Detect which cell encompasses the target text, then output its [X, Y] center coordinate. 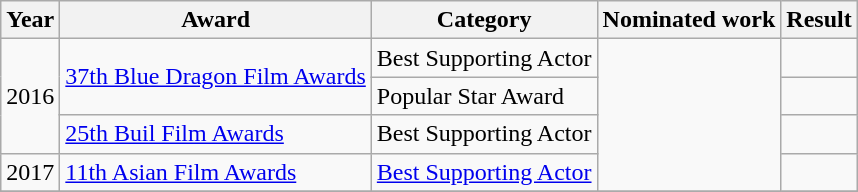
25th Buil Film Awards [216, 134]
Year [30, 20]
Result [819, 20]
Nominated work [689, 20]
2017 [30, 172]
Award [216, 20]
Popular Star Award [484, 96]
Category [484, 20]
11th Asian Film Awards [216, 172]
37th Blue Dragon Film Awards [216, 77]
2016 [30, 96]
